Pinpoint the cell where the given text exists, returning its [x, y] midpoint coordinate. 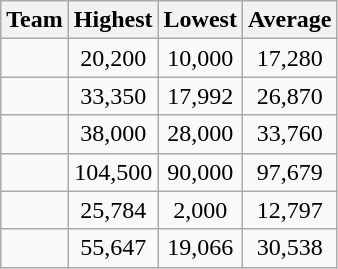
30,538 [290, 248]
17,280 [290, 58]
90,000 [200, 172]
Lowest [200, 20]
55,647 [113, 248]
33,350 [113, 96]
28,000 [200, 134]
19,066 [200, 248]
17,992 [200, 96]
38,000 [113, 134]
33,760 [290, 134]
25,784 [113, 210]
12,797 [290, 210]
104,500 [113, 172]
26,870 [290, 96]
Team [35, 20]
Highest [113, 20]
97,679 [290, 172]
20,200 [113, 58]
2,000 [200, 210]
10,000 [200, 58]
Average [290, 20]
